Output the [X, Y] coordinate of the center of the cell containing the given text.  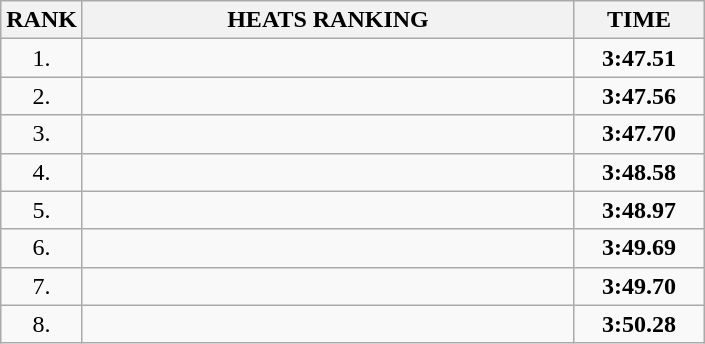
3:47.56 [640, 96]
5. [42, 210]
RANK [42, 20]
8. [42, 324]
3:50.28 [640, 324]
3:47.70 [640, 134]
3:48.58 [640, 172]
3:49.69 [640, 248]
6. [42, 248]
3:47.51 [640, 58]
1. [42, 58]
TIME [640, 20]
7. [42, 286]
3. [42, 134]
HEATS RANKING [328, 20]
4. [42, 172]
3:49.70 [640, 286]
2. [42, 96]
3:48.97 [640, 210]
